Extract the (X, Y) coordinate from the center of the cell holding the provided text.  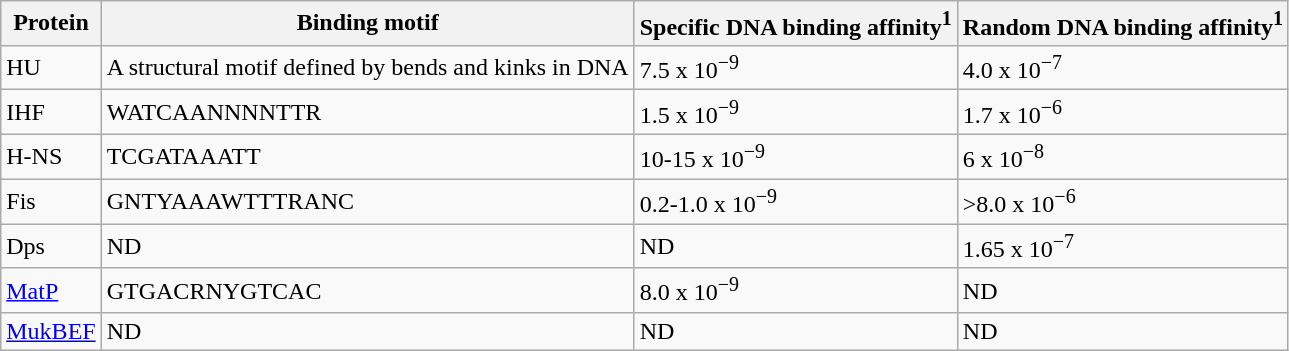
1.7 x 10−6 (1122, 112)
10-15 x 10−9 (796, 156)
MatP (51, 290)
Binding motif (368, 24)
Dps (51, 246)
A structural motif defined by bends and kinks in DNA (368, 68)
TCGATAAATT (368, 156)
8.0 x 10−9 (796, 290)
1.5 x 10−9 (796, 112)
1.65 x 10−7 (1122, 246)
4.0 x 10−7 (1122, 68)
Specific DNA binding affinity1 (796, 24)
0.2-1.0 x 10−9 (796, 202)
>8.0 x 10−6 (1122, 202)
6 x 10−8 (1122, 156)
H-NS (51, 156)
GTGACRNYGTCAC (368, 290)
WATCAANNNNTTR (368, 112)
MukBEF (51, 332)
Protein (51, 24)
7.5 x 10−9 (796, 68)
IHF (51, 112)
Random DNA binding affinity1 (1122, 24)
GNTYAAAWTTTRANC (368, 202)
Fis (51, 202)
HU (51, 68)
